Determine the [x, y] coordinate at the center of the cell enclosing the given text.  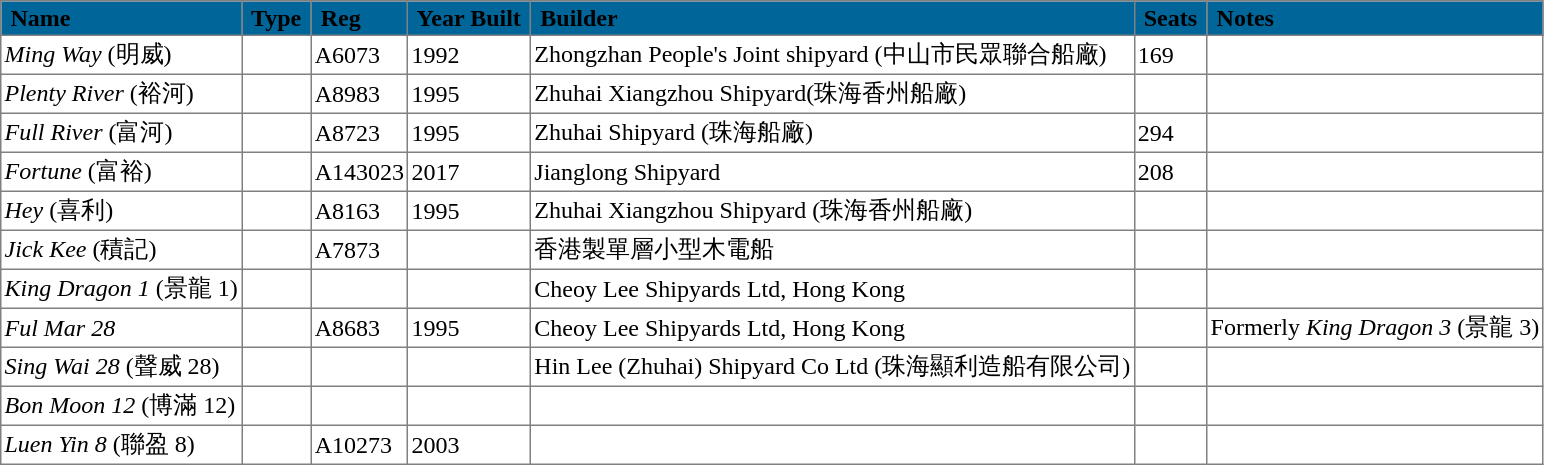
2003 [470, 444]
Jianglong Shipyard [832, 172]
Builder [832, 18]
Ful Mar 28 [122, 328]
Formerly King Dragon 3 (景龍 3) [1375, 328]
Reg [360, 18]
294 [1170, 132]
1992 [470, 54]
169 [1170, 54]
Zhuhai Shipyard (珠海船廠) [832, 132]
Zhongzhan People's Joint shipyard (中山市民眾聯合船廠) [832, 54]
Jick Kee (積記) [122, 250]
A8723 [360, 132]
Ming Way (明威) [122, 54]
208 [1170, 172]
Full River (富河) [122, 132]
Seats [1170, 18]
Year Built [470, 18]
Sing Wai 28 (聲威 28) [122, 366]
A7873 [360, 250]
A143023 [360, 172]
A8163 [360, 210]
Plenty River (裕河) [122, 94]
A8683 [360, 328]
King Dragon 1 (景龍 1) [122, 288]
Type [276, 18]
香港製單層小型木電船 [832, 250]
Zhuhai Xiangzhou Shipyard(珠海香州船廠) [832, 94]
A6073 [360, 54]
Zhuhai Xiangzhou Shipyard (珠海香州船廠) [832, 210]
Name [122, 18]
A10273 [360, 444]
2017 [470, 172]
Bon Moon 12 (博滿 12) [122, 406]
Fortune (富裕) [122, 172]
A8983 [360, 94]
Notes [1375, 18]
Hin Lee (Zhuhai) Shipyard Co Ltd (珠海顯利造船有限公司) [832, 366]
Luen Yin 8 (聯盈 8) [122, 444]
Hey (喜利) [122, 210]
